Identify which cell holds the provided text, then report its (x, y) central coordinate. 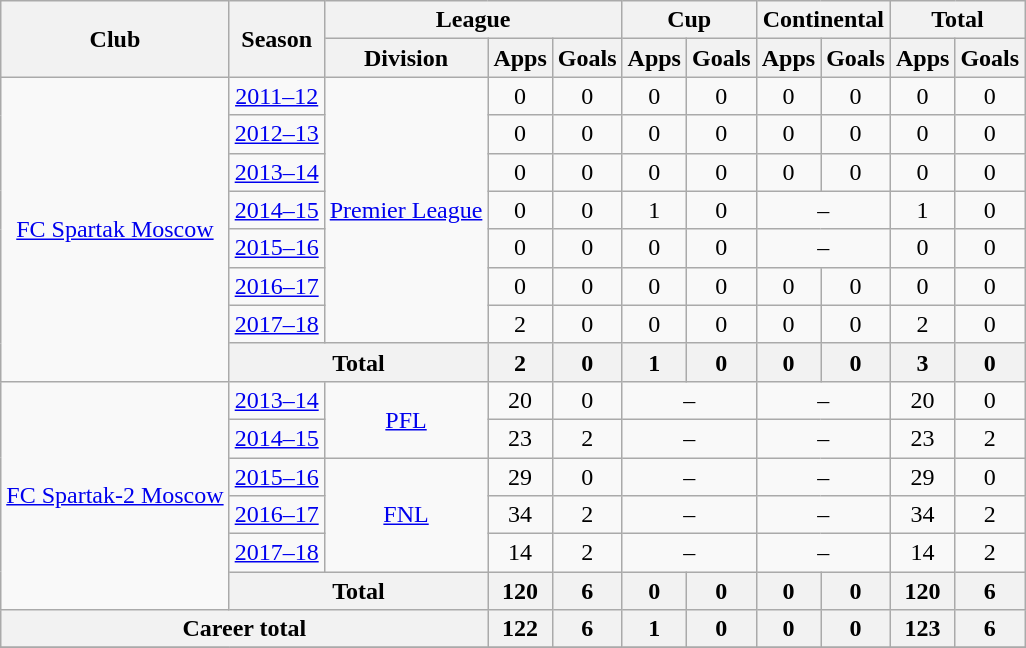
FNL (406, 515)
122 (520, 629)
Premier League (406, 210)
123 (922, 629)
Club (115, 39)
FC Spartak Moscow (115, 229)
League (473, 20)
Career total (244, 629)
Continental (823, 20)
3 (922, 362)
PFL (406, 419)
FC Spartak-2 Moscow (115, 495)
Season (276, 39)
2011–12 (276, 96)
2012–13 (276, 134)
Division (406, 58)
Cup (689, 20)
